From the cell containing the given text, extract its center point as (x, y) coordinate. 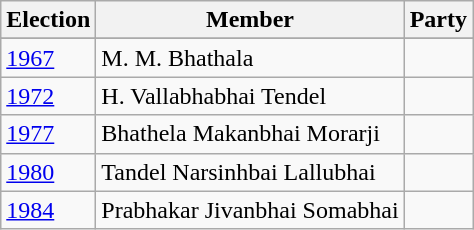
1980 (48, 172)
Bhathela Makanbhai Morarji (250, 134)
Party (438, 20)
Prabhakar Jivanbhai Somabhai (250, 210)
Tandel Narsinhbai Lallubhai (250, 172)
M. M. Bhathala (250, 58)
1967 (48, 58)
Election (48, 20)
1977 (48, 134)
1972 (48, 96)
1984 (48, 210)
Member (250, 20)
H. Vallabhabhai Tendel (250, 96)
